Capture the cell that displays the provided text and extract its (x, y) central coordinate. 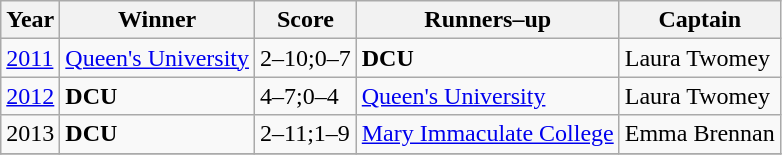
2–10;0–7 (306, 58)
Runners–up (488, 20)
4–7;0–4 (306, 96)
2012 (30, 96)
2–11;1–9 (306, 134)
Score (306, 20)
2013 (30, 134)
2011 (30, 58)
Winner (158, 20)
Year (30, 20)
Emma Brennan (700, 134)
Mary Immaculate College (488, 134)
Captain (700, 20)
